Extract the (x, y) coordinate from the center of the cell holding the provided text.  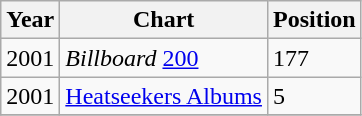
Position (314, 20)
5 (314, 96)
Billboard 200 (164, 58)
Chart (164, 20)
177 (314, 58)
Year (30, 20)
Heatseekers Albums (164, 96)
